Detect which cell encompasses the target text, then output its [x, y] center coordinate. 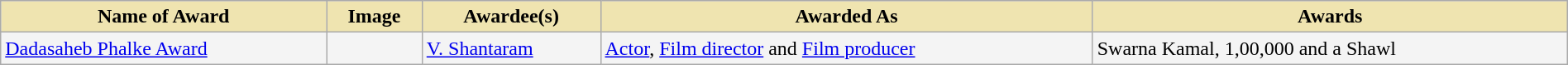
Image [375, 17]
Actor, Film director and Film producer [847, 48]
Awarded As [847, 17]
Swarna Kamal, 1,00,000 and a Shawl [1330, 48]
Dadasaheb Phalke Award [164, 48]
Awardee(s) [511, 17]
V. Shantaram [511, 48]
Awards [1330, 17]
Name of Award [164, 17]
